Return the [X, Y] coordinate for the center point of the cell that contains the specified text.  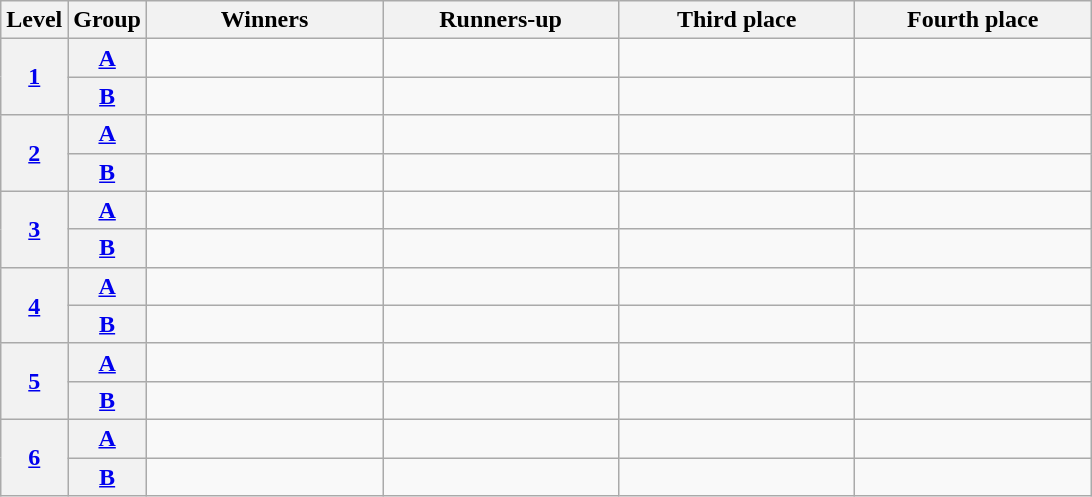
Runners-up [501, 20]
Fourth place [973, 20]
Third place [737, 20]
4 [34, 305]
Level [34, 20]
2 [34, 153]
1 [34, 77]
5 [34, 381]
6 [34, 457]
Group [108, 20]
3 [34, 229]
Winners [264, 20]
